From the cell containing the given text, extract its center point as [X, Y] coordinate. 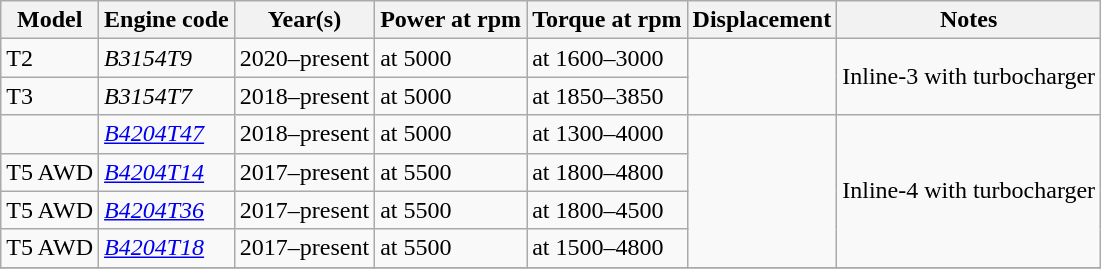
Year(s) [304, 20]
at 1600–3000 [607, 58]
T2 [50, 58]
B4204T14 [167, 172]
B3154T9 [167, 58]
at 1850–3850 [607, 96]
Torque at rpm [607, 20]
Displacement [762, 20]
at 1500–4800 [607, 248]
Inline-3 with turbocharger [969, 77]
Engine code [167, 20]
B4204T18 [167, 248]
at 1300–4000 [607, 134]
B3154T7 [167, 96]
Inline-4 with turbocharger [969, 191]
B4204T47 [167, 134]
Power at rpm [451, 20]
B4204T36 [167, 210]
at 1800–4500 [607, 210]
T3 [50, 96]
2020–present [304, 58]
Notes [969, 20]
Model [50, 20]
at 1800–4800 [607, 172]
